Detect which cell encompasses the target text, then output its [x, y] center coordinate. 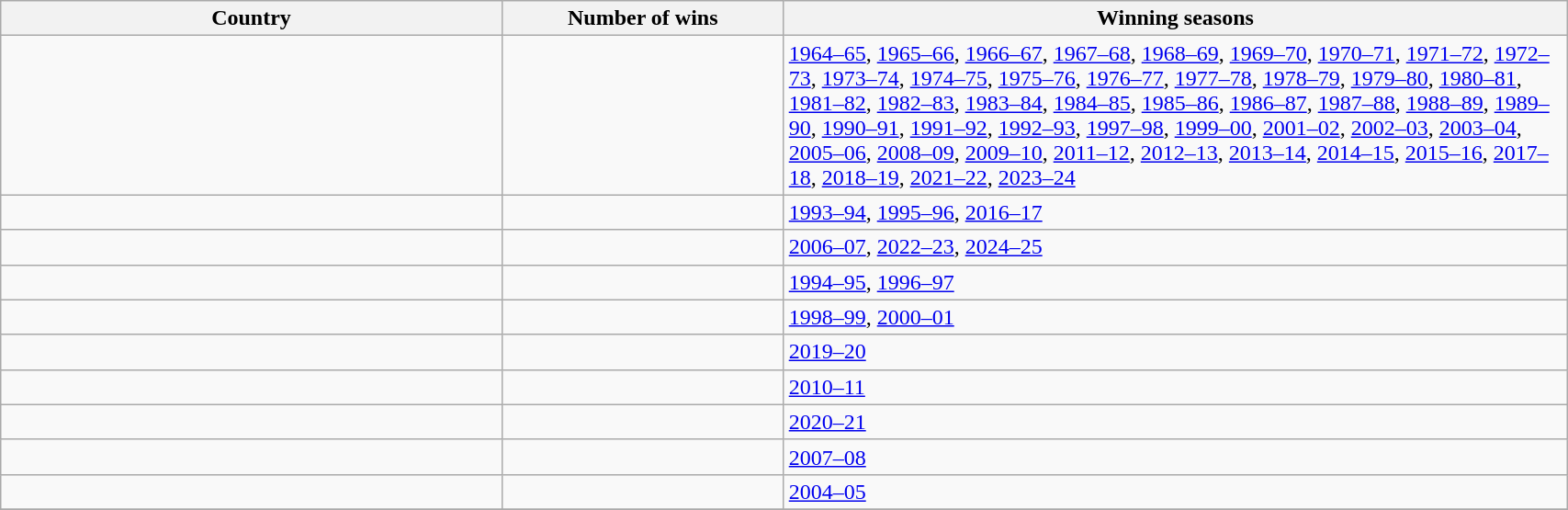
2004–05 [1175, 492]
2020–21 [1175, 422]
Number of wins [643, 18]
2019–20 [1175, 352]
2006–07, 2022–23, 2024–25 [1175, 247]
Winning seasons [1175, 18]
Country [252, 18]
1994–95, 1996–97 [1175, 282]
1998–99, 2000–01 [1175, 317]
2007–08 [1175, 457]
2010–11 [1175, 387]
1993–94, 1995–96, 2016–17 [1175, 212]
